Output the [X, Y] coordinate of the center of the cell containing the given text.  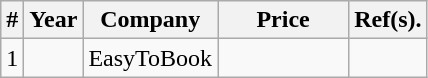
1 [12, 58]
Ref(s). [388, 20]
Company [150, 20]
EasyToBook [150, 58]
Price [284, 20]
# [12, 20]
Year [54, 20]
